Find where the given text appears and provide that cell's center as (X, Y) coordinate. 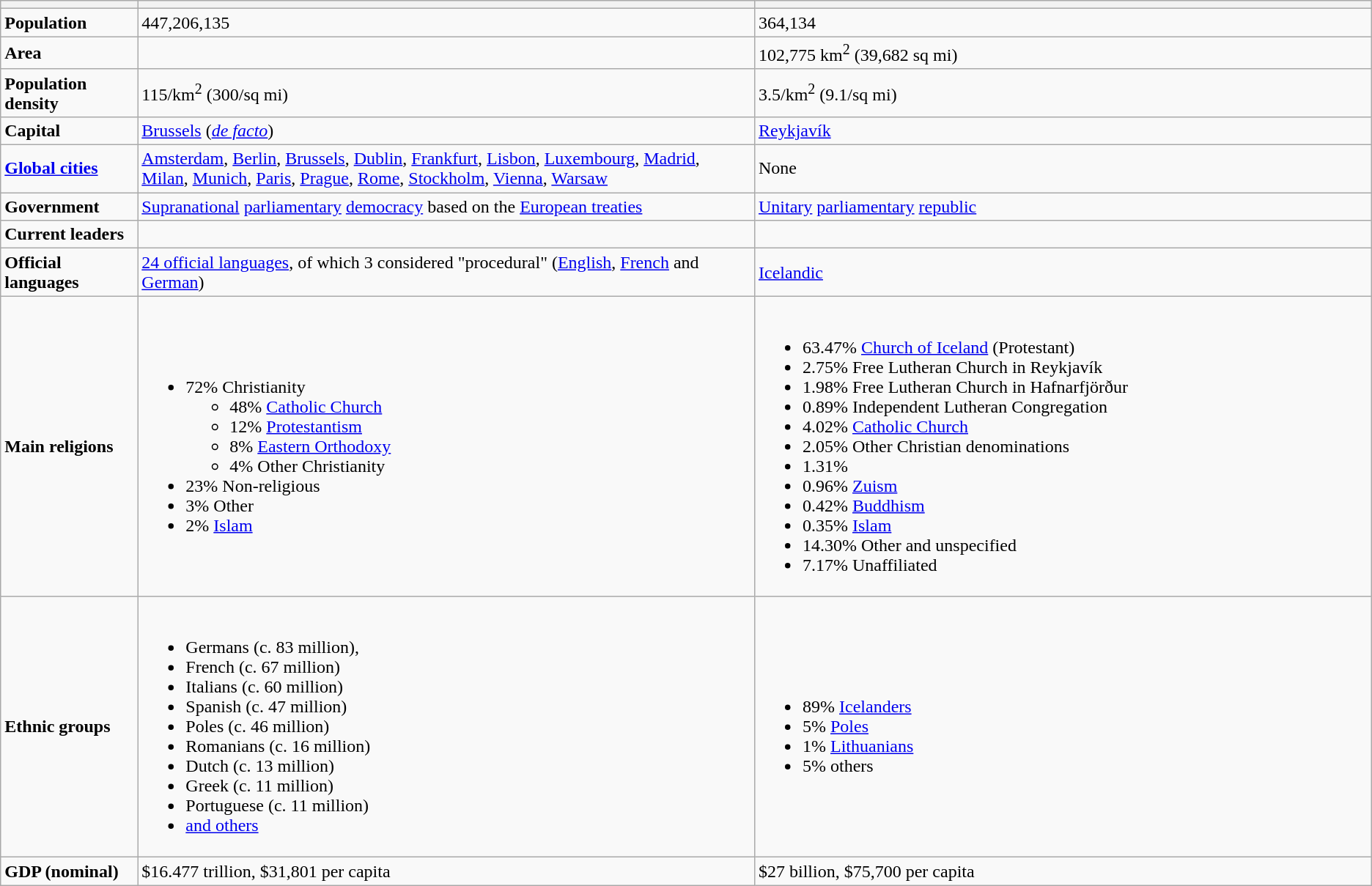
Main religions (69, 446)
Global cities (69, 169)
89% Icelanders5% Poles1% Lithuanians5% others (1063, 727)
Brussels (de facto) (446, 130)
Ethnic groups (69, 727)
$27 billion, $75,700 per capita (1063, 871)
None (1063, 169)
72% Christianity48% Catholic Church12% Protestantism8% Eastern Orthodoxy4% Other Christianity23% Non-religious3% Other2% Islam (446, 446)
Current leaders (69, 235)
$16.477 trillion, $31,801 per capita (446, 871)
Unitary parliamentary republic (1063, 207)
447,206,135 (446, 23)
GDP (nominal) (69, 871)
Area (69, 53)
Icelandic (1063, 273)
Capital (69, 130)
102,775 km2 (39,682 sq mi) (1063, 53)
3.5/km2 (9.1/sq mi) (1063, 92)
364,134 (1063, 23)
Supranational parliamentary democracy based on the European treaties (446, 207)
Official languages (69, 273)
115/km2 (300/sq mi) (446, 92)
Population density (69, 92)
Government (69, 207)
Amsterdam, Berlin, Brussels, Dublin, Frankfurt, Lisbon, Luxembourg, Madrid, Milan, Munich, Paris, Prague, Rome, Stockholm, Vienna, Warsaw (446, 169)
24 official languages, of which 3 considered "procedural" (English, French and German) (446, 273)
Population (69, 23)
Reykjavík (1063, 130)
